For the text-containing cell, return its midpoint in [x, y] coordinate format. 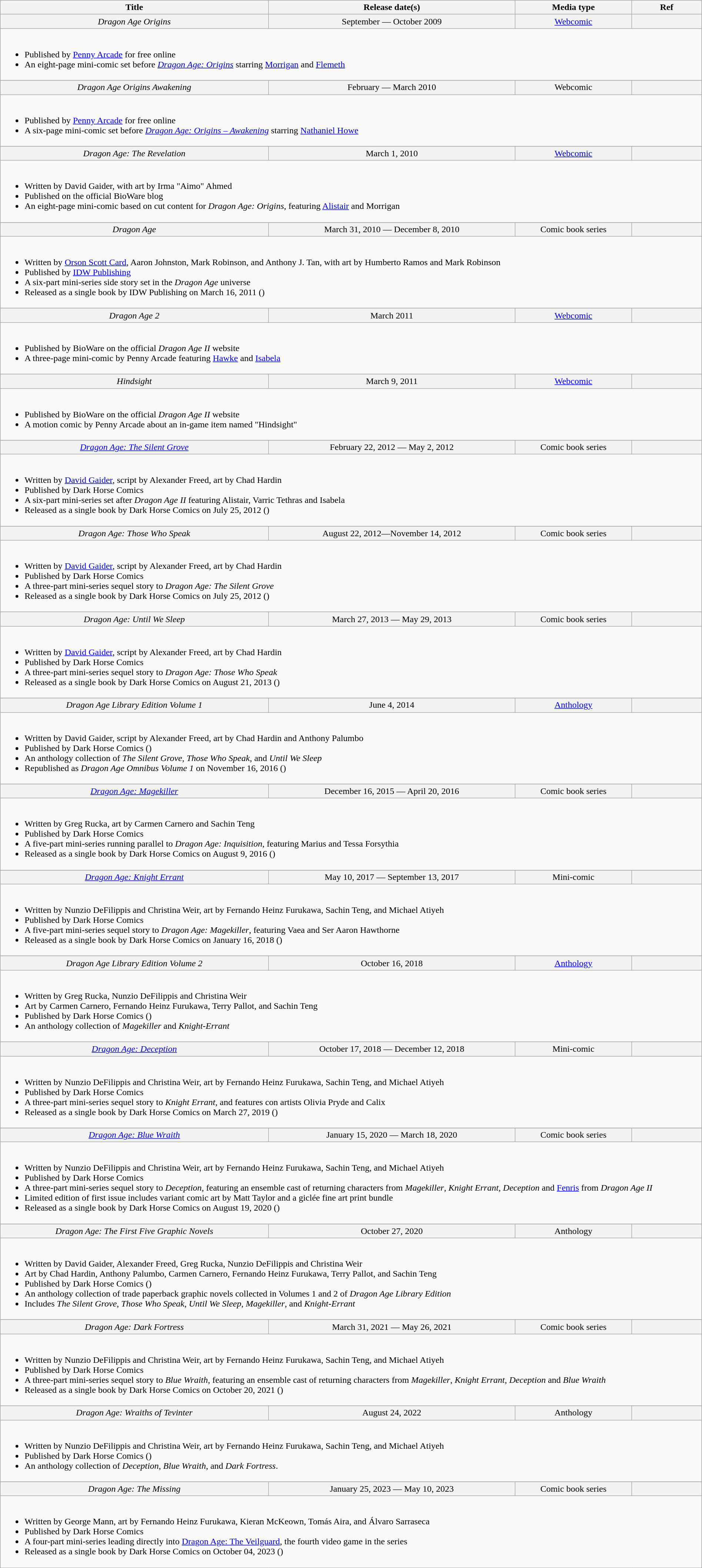
Published by Penny Arcade for free onlineA six-page mini-comic set before Dragon Age: Origins – Awakening starring Nathaniel Howe [351, 120]
Dragon Age: Deception [134, 1049]
January 15, 2020 — March 18, 2020 [392, 1135]
Dragon Age: Dark Fortress [134, 1327]
Ref [666, 7]
Dragon Age Library Edition Volume 1 [134, 705]
December 16, 2015 — April 20, 2016 [392, 791]
Published by Penny Arcade for free onlineAn eight-page mini-comic set before Dragon Age: Origins starring Morrigan and Flemeth [351, 54]
January 25, 2023 — May 10, 2023 [392, 1489]
Dragon Age: Until We Sleep [134, 619]
Dragon Age Origins Awakening [134, 87]
October 27, 2020 [392, 1231]
September — October 2009 [392, 21]
Release date(s) [392, 7]
August 24, 2022 [392, 1413]
February 22, 2012 — May 2, 2012 [392, 447]
Dragon Age [134, 229]
February — March 2010 [392, 87]
Dragon Age: The Revelation [134, 153]
March 31, 2021 — May 26, 2021 [392, 1327]
May 10, 2017 — September 13, 2017 [392, 877]
Dragon Age: Knight Errant [134, 877]
Media type [574, 7]
Dragon Age: Those Who Speak [134, 533]
June 4, 2014 [392, 705]
Dragon Age: Magekiller [134, 791]
Dragon Age Library Edition Volume 2 [134, 963]
Title [134, 7]
Hindsight [134, 381]
Dragon Age: The First Five Graphic Novels [134, 1231]
Dragon Age Origins [134, 21]
Dragon Age: Wraiths of Tevinter [134, 1413]
March 27, 2013 — May 29, 2013 [392, 619]
October 17, 2018 — December 12, 2018 [392, 1049]
Published by BioWare on the official Dragon Age II websiteA three-page mini-comic by Penny Arcade featuring Hawke and Isabela [351, 348]
March 2011 [392, 315]
March 1, 2010 [392, 153]
Dragon Age: The Missing [134, 1489]
October 16, 2018 [392, 963]
March 9, 2011 [392, 381]
Dragon Age: The Silent Grove [134, 447]
Dragon Age 2 [134, 315]
Published by BioWare on the official Dragon Age II websiteA motion comic by Penny Arcade about an in-game item named "Hindsight" [351, 414]
August 22, 2012—November 14, 2012 [392, 533]
Dragon Age: Blue Wraith [134, 1135]
March 31, 2010 — December 8, 2010 [392, 229]
